Provide the (X, Y) coordinate of the cell's center where the given text is located.  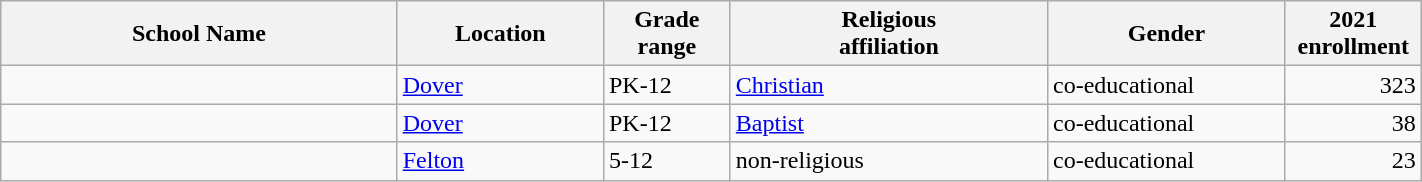
23 (1353, 161)
5-12 (666, 161)
Location (500, 34)
non-religious (888, 161)
School Name (199, 34)
Religiousaffiliation (888, 34)
Gender (1166, 34)
38 (1353, 123)
323 (1353, 85)
2021enrollment (1353, 34)
Felton (500, 161)
Graderange (666, 34)
Baptist (888, 123)
Christian (888, 85)
